Return (X, Y) of the center of cell containing provided text 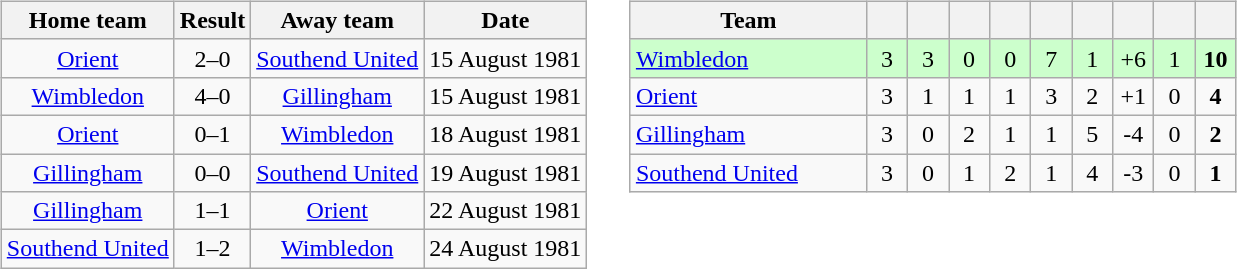
0–1 (212, 134)
2–0 (212, 58)
Result (212, 20)
-4 (1134, 134)
Home team (88, 20)
+6 (1134, 58)
-3 (1134, 173)
Team (748, 20)
7 (1052, 58)
22 August 1981 (506, 211)
+1 (1134, 96)
1–1 (212, 211)
19 August 1981 (506, 173)
24 August 1981 (506, 249)
10 (1216, 58)
4–0 (212, 96)
1–2 (212, 249)
18 August 1981 (506, 134)
0–0 (212, 173)
Away team (338, 20)
Date (506, 20)
5 (1092, 134)
